Determine the (x, y) coordinate at the center of the cell enclosing the given text.  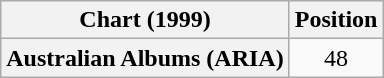
Chart (1999) (145, 20)
Position (336, 20)
Australian Albums (ARIA) (145, 58)
48 (336, 58)
